Provide the [x, y] coordinate of the cell's center where the given text is located.  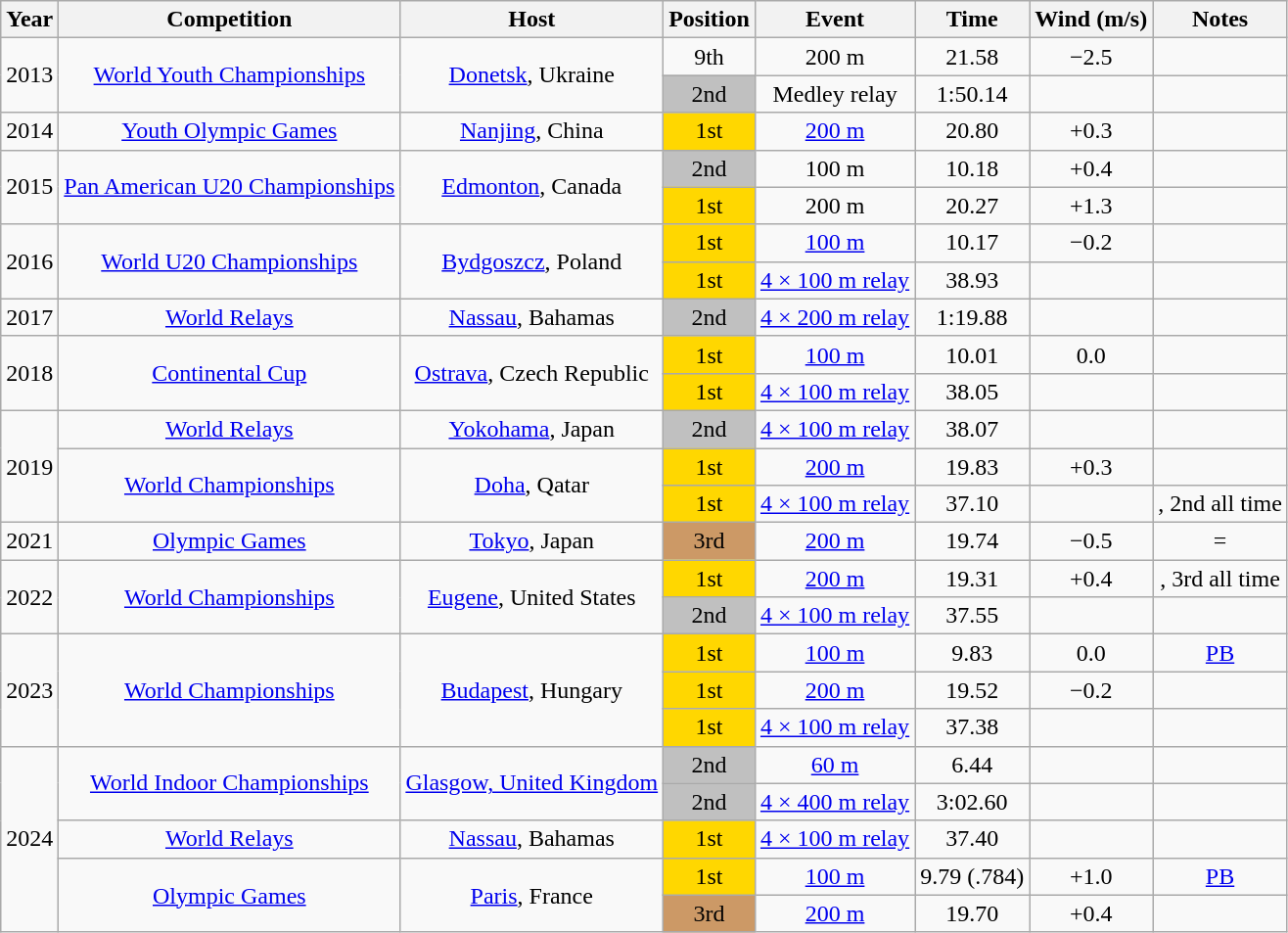
Event [834, 20]
+1.3 [1091, 206]
19.52 [973, 690]
2013 [29, 75]
1:50.14 [973, 94]
World U20 Championships [229, 261]
2015 [29, 187]
6.44 [973, 765]
Bydgoszcz, Poland [532, 261]
World Youth Championships [229, 75]
2016 [29, 261]
−2.5 [1091, 57]
Yokohama, Japan [532, 429]
Edmonton, Canada [532, 187]
, 2nd all time [1220, 504]
2014 [29, 131]
Time [973, 20]
Donetsk, Ukraine [532, 75]
1:19.88 [973, 317]
10.01 [973, 354]
10.18 [973, 168]
Notes [1220, 20]
21.58 [973, 57]
+1.0 [1091, 876]
Glasgow, United Kingdom [532, 783]
Continental Cup [229, 373]
−0.5 [1091, 541]
Year [29, 20]
19.31 [973, 579]
Medley relay [834, 94]
Competition [229, 20]
3:02.60 [973, 802]
Tokyo, Japan [532, 541]
38.05 [973, 392]
37.10 [973, 504]
Pan American U20 Championships [229, 187]
Position [710, 20]
20.80 [973, 131]
19.70 [973, 913]
World Indoor Championships [229, 783]
Doha, Qatar [532, 486]
37.40 [973, 839]
38.07 [973, 429]
2019 [29, 466]
Eugene, United States [532, 597]
19.83 [973, 467]
60 m [834, 765]
, 3rd all time [1220, 579]
37.55 [973, 616]
10.17 [973, 243]
9.83 [973, 653]
20.27 [973, 206]
Youth Olympic Games [229, 131]
Host [532, 20]
= [1220, 541]
19.74 [973, 541]
2021 [29, 541]
9th [710, 57]
37.38 [973, 727]
2024 [29, 839]
2023 [29, 690]
9.79 (.784) [973, 876]
Paris, France [532, 895]
4 × 200 m relay [834, 317]
38.93 [973, 280]
Nanjing, China [532, 131]
Wind (m/s) [1091, 20]
Budapest, Hungary [532, 690]
4 × 400 m relay [834, 802]
2018 [29, 373]
Ostrava, Czech Republic [532, 373]
2017 [29, 317]
2022 [29, 597]
